For the text-containing cell, return its midpoint in [x, y] coordinate format. 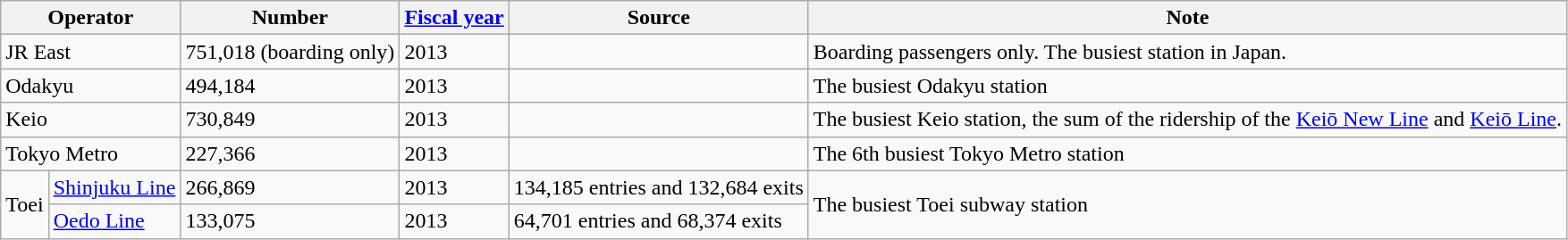
Shinjuku Line [114, 187]
227,366 [290, 153]
Odakyu [91, 86]
751,018 (boarding only) [290, 52]
133,075 [290, 221]
Toei [25, 204]
266,869 [290, 187]
Operator [91, 18]
Keio [91, 120]
730,849 [290, 120]
The busiest Odakyu station [1187, 86]
Tokyo Metro [91, 153]
Fiscal year [454, 18]
494,184 [290, 86]
The 6th busiest Tokyo Metro station [1187, 153]
Number [290, 18]
Oedo Line [114, 221]
The busiest Toei subway station [1187, 204]
134,185 entries and 132,684 exits [658, 187]
JR East [91, 52]
Note [1187, 18]
64,701 entries and 68,374 exits [658, 221]
The busiest Keio station, the sum of the ridership of the Keiō New Line and Keiō Line. [1187, 120]
Source [658, 18]
Boarding passengers only. The busiest station in Japan. [1187, 52]
